Return the (X, Y) coordinate for the center point of the cell that contains the specified text.  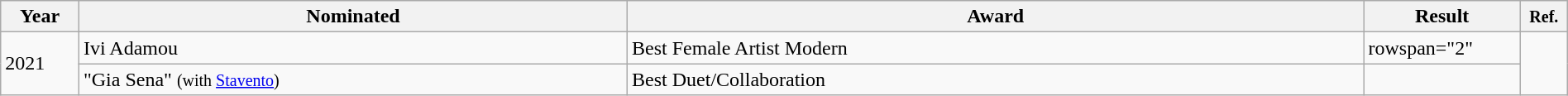
Result (1442, 17)
Ref. (1543, 17)
2021 (40, 64)
"Gia Sena" (with Stavento) (352, 79)
Best Female Artist Modern (996, 48)
Nominated (352, 17)
rowspan="2" (1442, 48)
Year (40, 17)
Ivi Adamou (352, 48)
Award (996, 17)
Best Duet/Collaboration (996, 79)
